Return the [X, Y] coordinate for the center point of the cell that contains the specified text.  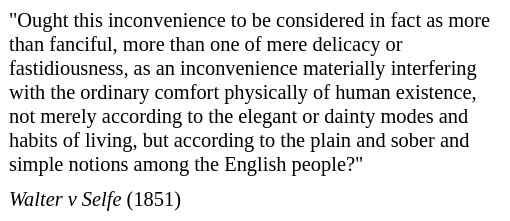
Walter v Selfe (1851) [256, 200]
